Detect which cell encompasses the target text, then output its [x, y] center coordinate. 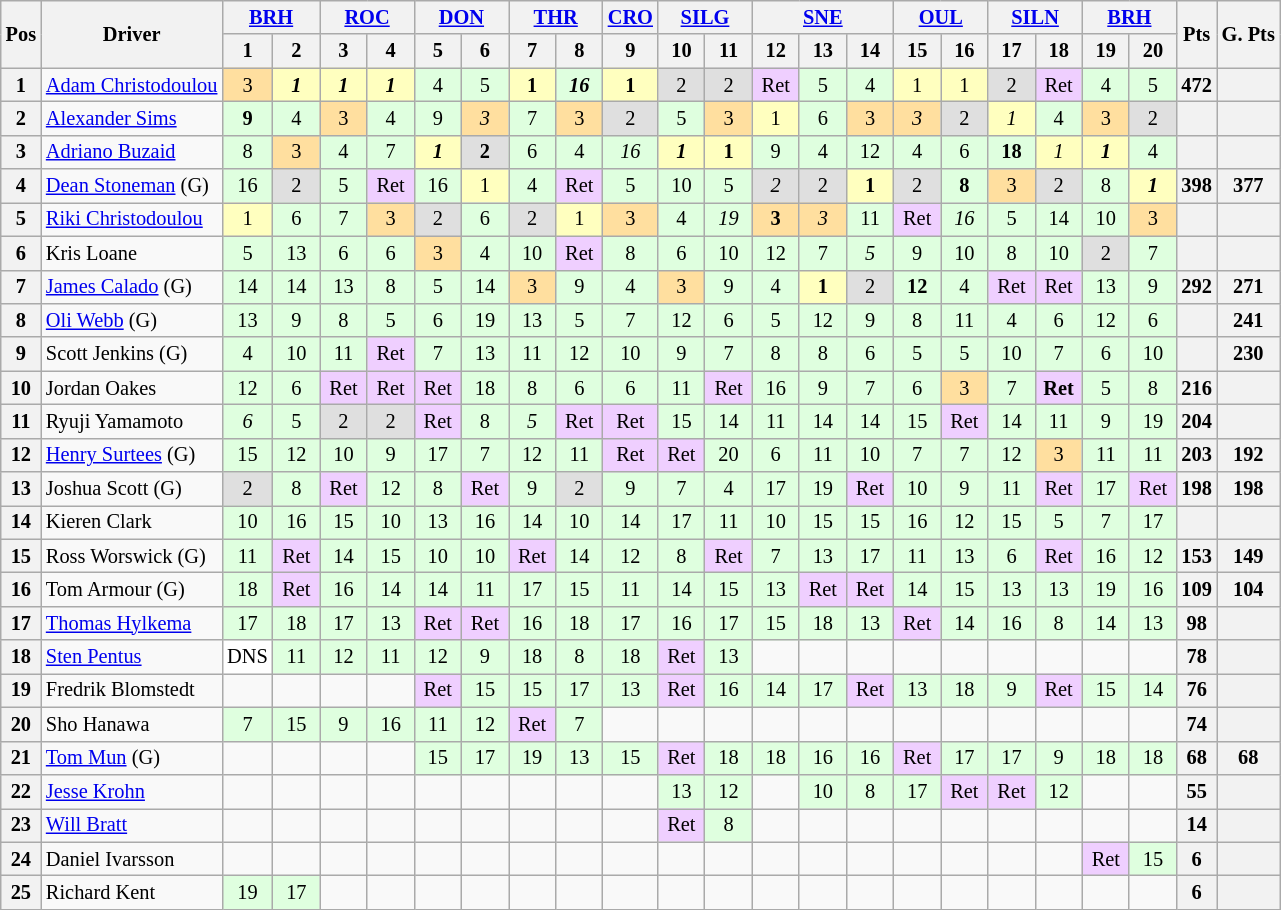
271 [1248, 287]
Tom Mun (G) [132, 758]
SILN [1035, 17]
25 [21, 892]
SILG [705, 17]
Oli Webb (G) [132, 320]
Pts [1197, 34]
Driver [132, 34]
22 [21, 791]
Adam Christodoulou [132, 85]
153 [1197, 556]
98 [1197, 623]
Daniel Ivarsson [132, 859]
OUL [941, 17]
Kieren Clark [132, 522]
DNS [247, 657]
55 [1197, 791]
230 [1248, 354]
21 [21, 758]
Adriano Buzaid [132, 152]
THR [556, 17]
Alexander Sims [132, 118]
Richard Kent [132, 892]
James Calado (G) [132, 287]
Ross Worswick (G) [132, 556]
398 [1197, 186]
74 [1197, 724]
ROC [367, 17]
Sten Pentus [132, 657]
DON [461, 17]
203 [1197, 455]
Riki Christodoulou [132, 219]
CRO [630, 17]
149 [1248, 556]
Fredrik Blomstedt [132, 690]
241 [1248, 320]
109 [1197, 589]
472 [1197, 85]
292 [1197, 287]
Jesse Krohn [132, 791]
Henry Surtees (G) [132, 455]
23 [21, 825]
G. Pts [1248, 34]
204 [1197, 421]
192 [1248, 455]
Will Bratt [132, 825]
76 [1197, 690]
Scott Jenkins (G) [132, 354]
377 [1248, 186]
Sho Hanawa [132, 724]
78 [1197, 657]
Kris Loane [132, 253]
SNE [822, 17]
Dean Stoneman (G) [132, 186]
24 [21, 859]
Tom Armour (G) [132, 589]
Thomas Hylkema [132, 623]
104 [1248, 589]
Jordan Oakes [132, 388]
216 [1197, 388]
Pos [21, 34]
Joshua Scott (G) [132, 489]
Ryuji Yamamoto [132, 421]
